Capture the cell that displays the provided text and extract its (x, y) central coordinate. 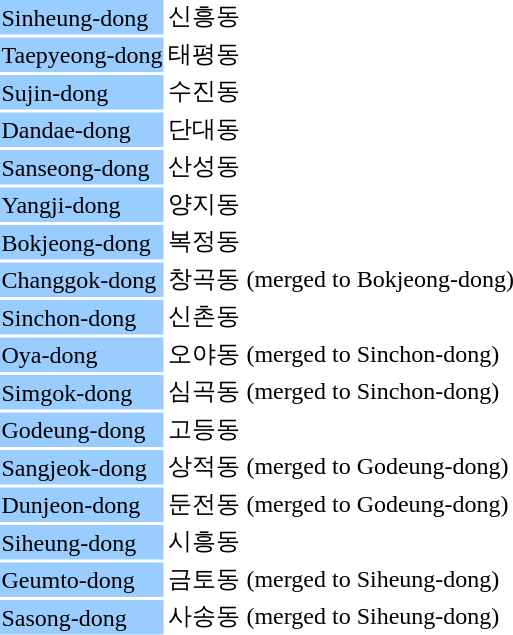
Dunjeon-dong (82, 505)
Changgok-dong (82, 279)
Sangjeok-dong (82, 467)
Dandae-dong (82, 129)
Godeung-dong (82, 429)
Sanseong-dong (82, 167)
Sinchon-dong (82, 317)
Geumto-dong (82, 579)
Simgok-dong (82, 392)
Sinheung-dong (82, 17)
Siheung-dong (82, 542)
Oya-dong (82, 355)
Sasong-dong (82, 617)
Sujin-dong (82, 92)
Yangji-dong (82, 205)
Taepyeong-dong (82, 55)
Bokjeong-dong (82, 242)
